From the cell containing the given text, extract its center point as (x, y) coordinate. 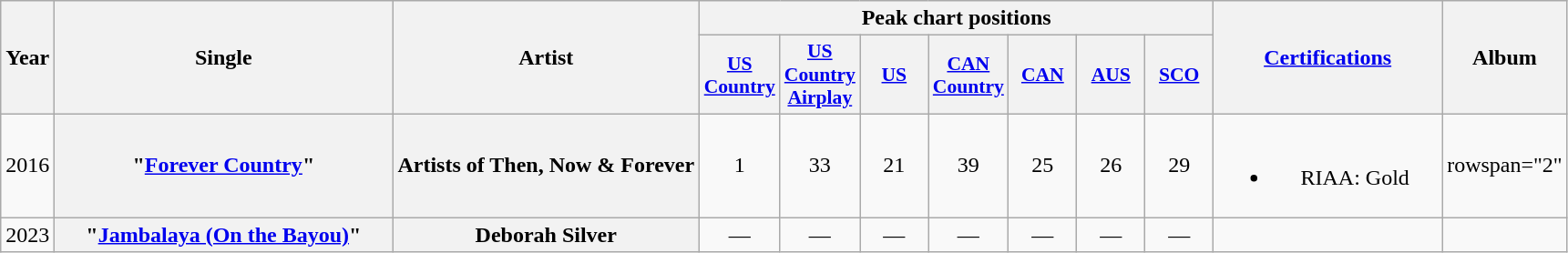
Certifications (1328, 58)
US Country Airplay (820, 75)
"Forever Country" (224, 166)
29 (1179, 166)
Artists of Then, Now & Forever (547, 166)
Artist (547, 58)
US Country (740, 75)
Single (224, 58)
rowspan="2" (1505, 166)
25 (1042, 166)
Album (1505, 58)
1 (740, 166)
Deborah Silver (547, 234)
2016 (27, 166)
26 (1112, 166)
2023 (27, 234)
RIAA: Gold (1328, 166)
21 (895, 166)
CAN Country (968, 75)
SCO (1179, 75)
"Jambalaya (On the Bayou)" (224, 234)
US (895, 75)
39 (968, 166)
33 (820, 166)
CAN (1042, 75)
Peak chart positions (957, 18)
AUS (1112, 75)
Year (27, 58)
